Return [x, y] of the center of cell containing provided text 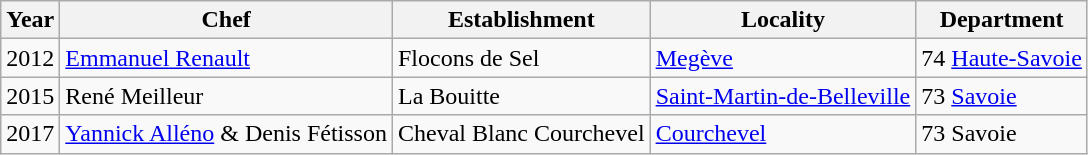
Emmanuel Renault [226, 58]
Year [30, 20]
Cheval Blanc Courchevel [521, 134]
Flocons de Sel [521, 58]
Saint-Martin-de-Belleville [783, 96]
Chef [226, 20]
Megève [783, 58]
Locality [783, 20]
2015 [30, 96]
La Bouitte [521, 96]
René Meilleur [226, 96]
2017 [30, 134]
74 Haute-Savoie [1002, 58]
Yannick Alléno & Denis Fétisson [226, 134]
Establishment [521, 20]
2012 [30, 58]
Department [1002, 20]
Courchevel [783, 134]
